Return [X, Y] of the center of cell containing provided text 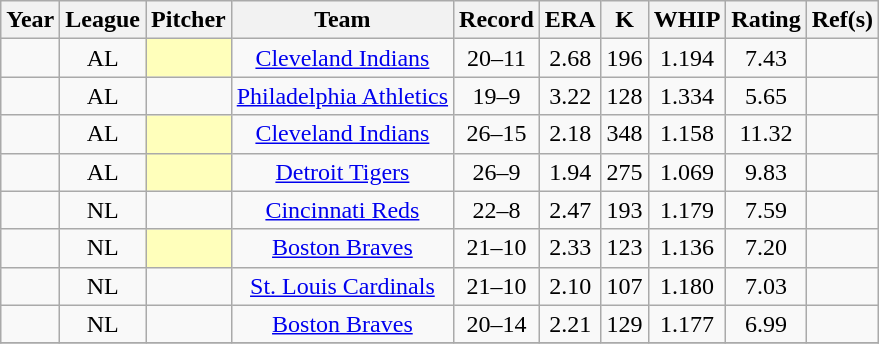
1.069 [687, 172]
7.03 [766, 286]
Year [30, 20]
League [103, 20]
275 [624, 172]
348 [624, 134]
26–15 [497, 134]
2.10 [570, 286]
St. Louis Cardinals [342, 286]
1.94 [570, 172]
3.22 [570, 96]
19–9 [497, 96]
22–8 [497, 210]
20–11 [497, 58]
5.65 [766, 96]
11.32 [766, 134]
Pitcher [189, 20]
Cincinnati Reds [342, 210]
6.99 [766, 324]
7.43 [766, 58]
20–14 [497, 324]
9.83 [766, 172]
Ref(s) [842, 20]
2.18 [570, 134]
123 [624, 248]
2.68 [570, 58]
Detroit Tigers [342, 172]
WHIP [687, 20]
Record [497, 20]
Rating [766, 20]
1.194 [687, 58]
26–9 [497, 172]
1.179 [687, 210]
128 [624, 96]
1.334 [687, 96]
7.20 [766, 248]
Team [342, 20]
1.177 [687, 324]
1.180 [687, 286]
Philadelphia Athletics [342, 96]
196 [624, 58]
2.33 [570, 248]
7.59 [766, 210]
K [624, 20]
2.47 [570, 210]
1.158 [687, 134]
129 [624, 324]
107 [624, 286]
1.136 [687, 248]
2.21 [570, 324]
ERA [570, 20]
193 [624, 210]
